Capture the cell that displays the provided text and extract its [x, y] central coordinate. 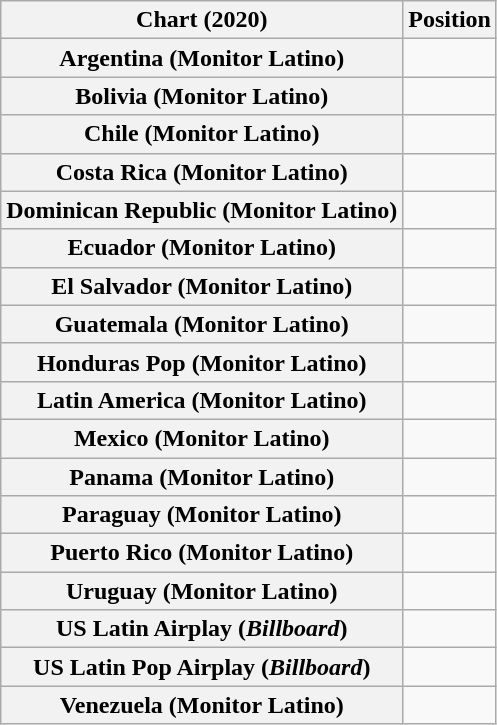
Mexico (Monitor Latino) [202, 438]
Costa Rica (Monitor Latino) [202, 172]
Puerto Rico (Monitor Latino) [202, 553]
Paraguay (Monitor Latino) [202, 515]
El Salvador (Monitor Latino) [202, 286]
Bolivia (Monitor Latino) [202, 96]
Ecuador (Monitor Latino) [202, 248]
Panama (Monitor Latino) [202, 477]
Latin America (Monitor Latino) [202, 400]
Honduras Pop (Monitor Latino) [202, 362]
Argentina (Monitor Latino) [202, 58]
Position [450, 20]
Chart (2020) [202, 20]
US Latin Pop Airplay (Billboard) [202, 667]
Guatemala (Monitor Latino) [202, 324]
US Latin Airplay (Billboard) [202, 629]
Chile (Monitor Latino) [202, 134]
Venezuela (Monitor Latino) [202, 705]
Dominican Republic (Monitor Latino) [202, 210]
Uruguay (Monitor Latino) [202, 591]
